Provide the [x, y] coordinate of the cell's center where the given text is located.  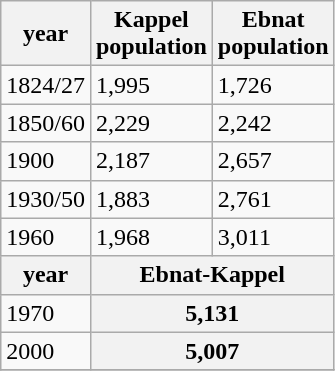
5,007 [212, 351]
2,657 [273, 161]
Ebnat population [273, 34]
1960 [46, 237]
1,883 [151, 199]
2,187 [151, 161]
1930/50 [46, 199]
1850/60 [46, 123]
1,968 [151, 237]
2,761 [273, 199]
2000 [46, 351]
3,011 [273, 237]
1900 [46, 161]
2,229 [151, 123]
1970 [46, 313]
2,242 [273, 123]
5,131 [212, 313]
1824/27 [46, 85]
1,726 [273, 85]
Ebnat-Kappel [212, 275]
1,995 [151, 85]
Kappel population [151, 34]
